Extract the [x, y] coordinate from the center of the cell holding the provided text.  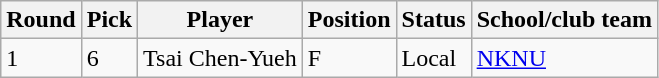
Pick [109, 20]
1 [41, 58]
Player [220, 20]
School/club team [564, 20]
Local [434, 58]
Position [349, 20]
Round [41, 20]
F [349, 58]
Tsai Chen-Yueh [220, 58]
6 [109, 58]
NKNU [564, 58]
Status [434, 20]
